Search for the cell housing the specified text and yield its [X, Y] center coordinate. 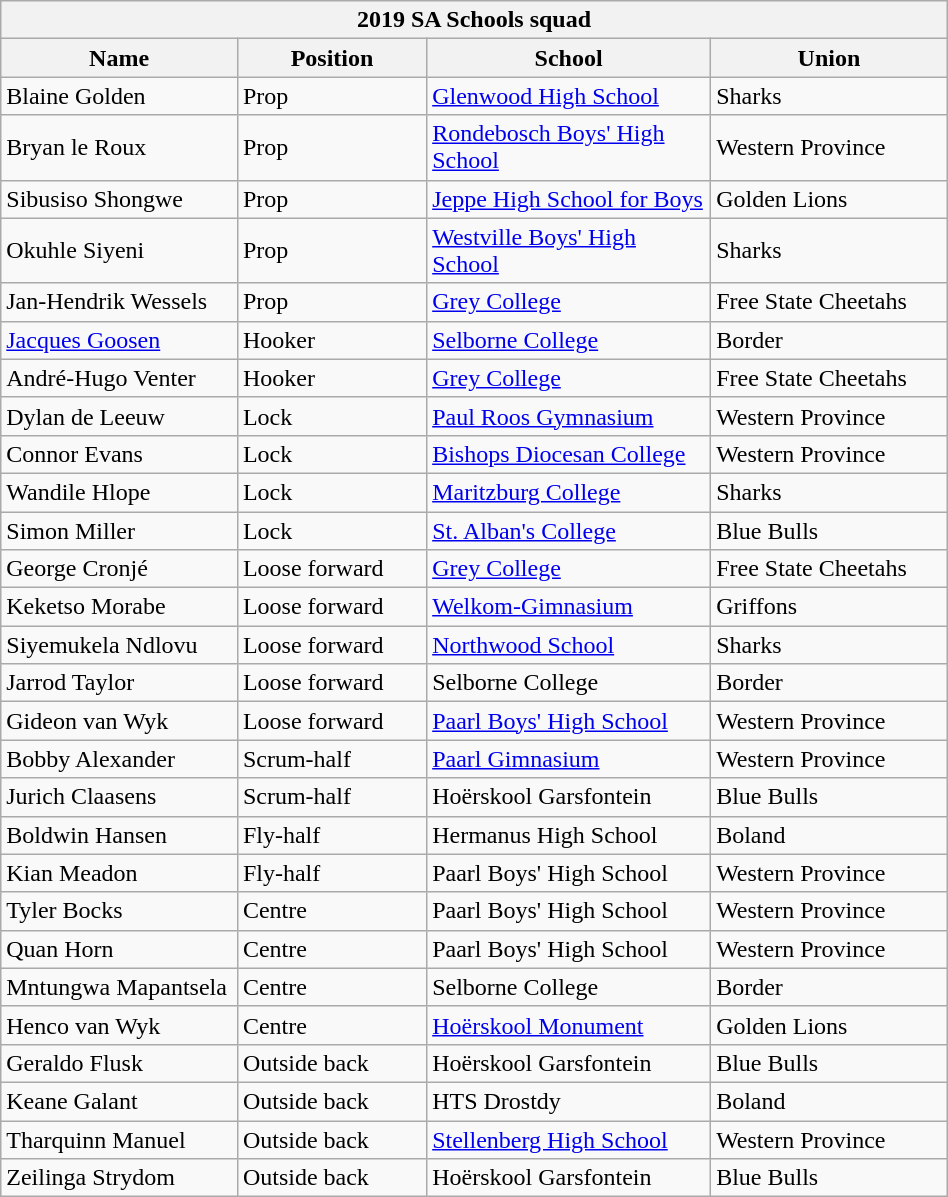
Jarrod Taylor [120, 683]
Jan-Hendrik Wessels [120, 302]
Tyler Bocks [120, 911]
Glenwood High School [569, 96]
Mntungwa Mapantsela [120, 987]
Paarl Gimnasium [569, 759]
Simon Miller [120, 531]
Zeilinga Strydom [120, 1178]
Northwood School [569, 645]
Bishops Diocesan College [569, 454]
George Cronjé [120, 569]
Gideon van Wyk [120, 721]
Geraldo Flusk [120, 1063]
Keketso Morabe [120, 607]
Okuhle Siyeni [120, 250]
André-Hugo Venter [120, 378]
Position [332, 58]
Welkom-Gimnasium [569, 607]
Hermanus High School [569, 835]
Rondebosch Boys' High School [569, 148]
St. Alban's College [569, 531]
Wandile Hlope [120, 492]
Bryan le Roux [120, 148]
Quan Horn [120, 949]
HTS Drostdy [569, 1101]
Connor Evans [120, 454]
Union [830, 58]
Bobby Alexander [120, 759]
Jacques Goosen [120, 340]
Griffons [830, 607]
2019 SA Schools squad [474, 20]
Stellenberg High School [569, 1139]
School [569, 58]
Sibusiso Shongwe [120, 199]
Name [120, 58]
Kian Meadon [120, 873]
Dylan de Leeuw [120, 416]
Boldwin Hansen [120, 835]
Blaine Golden [120, 96]
Tharquinn Manuel [120, 1139]
Siyemukela Ndlovu [120, 645]
Keane Galant [120, 1101]
Hoërskool Monument [569, 1025]
Paul Roos Gymnasium [569, 416]
Henco van Wyk [120, 1025]
Westville Boys' High School [569, 250]
Maritzburg College [569, 492]
Jurich Claasens [120, 797]
Jeppe High School for Boys [569, 199]
